Pinpoint the cell where the given text exists, returning its [X, Y] midpoint coordinate. 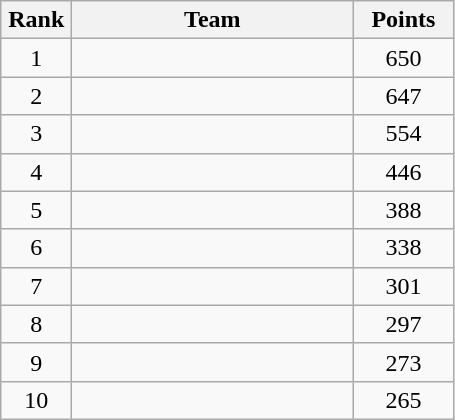
446 [404, 172]
650 [404, 58]
Points [404, 20]
1 [36, 58]
8 [36, 324]
6 [36, 248]
388 [404, 210]
Rank [36, 20]
647 [404, 96]
301 [404, 286]
338 [404, 248]
2 [36, 96]
3 [36, 134]
273 [404, 362]
10 [36, 400]
7 [36, 286]
5 [36, 210]
4 [36, 172]
9 [36, 362]
265 [404, 400]
Team [212, 20]
297 [404, 324]
554 [404, 134]
